Return (x, y) of the center of cell containing provided text 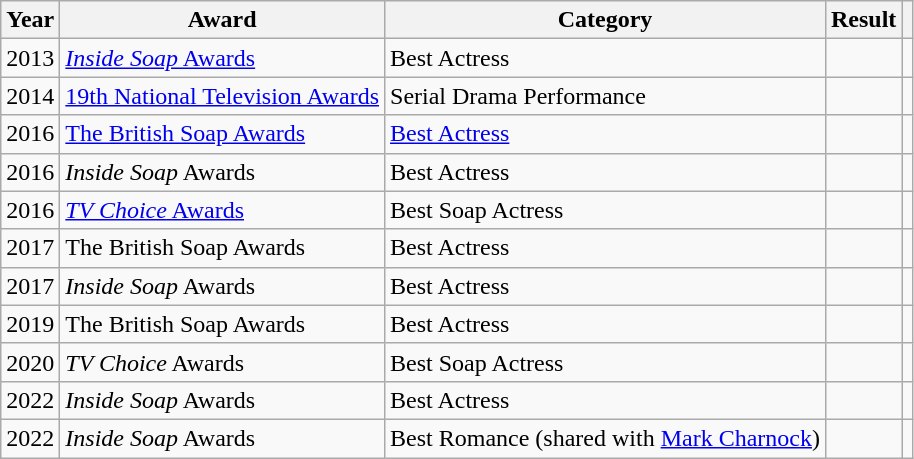
2019 (30, 324)
Result (863, 20)
Category (606, 20)
Serial Drama Performance (606, 96)
2014 (30, 96)
2020 (30, 362)
19th National Television Awards (222, 96)
Year (30, 20)
Best Romance (shared with Mark Charnock) (606, 438)
2013 (30, 58)
Award (222, 20)
